Capture the cell that displays the provided text and extract its (X, Y) central coordinate. 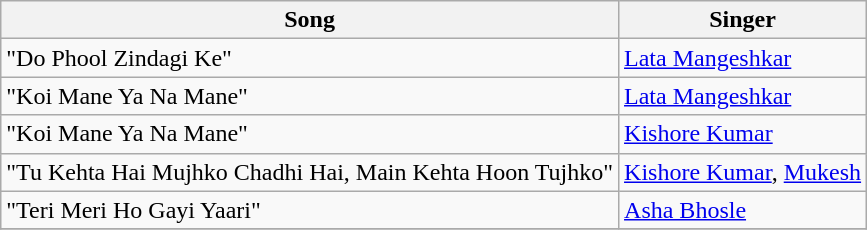
"Teri Meri Ho Gayi Yaari" (310, 210)
Kishore Kumar, Mukesh (743, 172)
"Tu Kehta Hai Mujhko Chadhi Hai, Main Kehta Hoon Tujhko" (310, 172)
Song (310, 20)
Kishore Kumar (743, 134)
"Do Phool Zindagi Ke" (310, 58)
Asha Bhosle (743, 210)
Singer (743, 20)
